Return [x, y] of the center of cell containing provided text 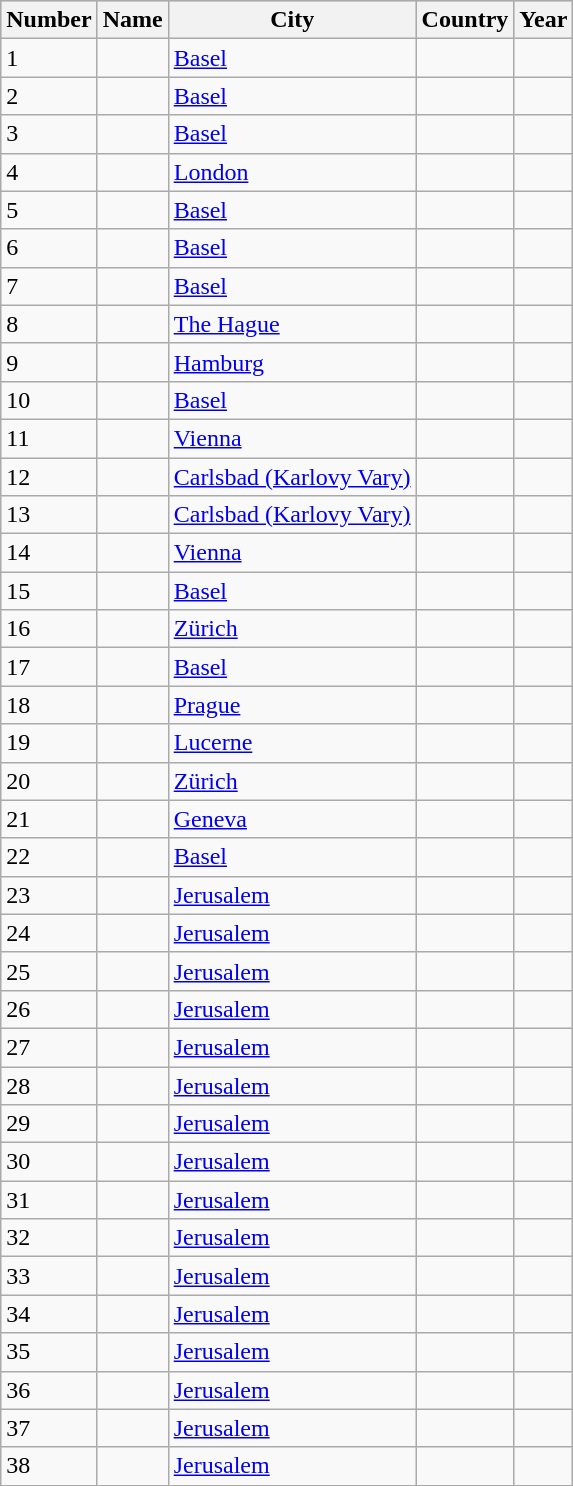
34 [49, 1314]
Hamburg [292, 362]
20 [49, 781]
23 [49, 895]
The Hague [292, 324]
30 [49, 1162]
6 [49, 248]
8 [49, 324]
25 [49, 971]
21 [49, 819]
11 [49, 438]
36 [49, 1390]
5 [49, 210]
35 [49, 1352]
9 [49, 362]
17 [49, 667]
27 [49, 1047]
24 [49, 933]
38 [49, 1466]
31 [49, 1200]
Lucerne [292, 743]
29 [49, 1124]
22 [49, 857]
Country [465, 20]
18 [49, 705]
Year [544, 20]
37 [49, 1428]
32 [49, 1238]
Number [49, 20]
19 [49, 743]
33 [49, 1276]
Prague [292, 705]
Geneva [292, 819]
3 [49, 134]
28 [49, 1085]
12 [49, 477]
1 [49, 58]
4 [49, 172]
Name [132, 20]
15 [49, 591]
City [292, 20]
16 [49, 629]
13 [49, 515]
London [292, 172]
10 [49, 400]
7 [49, 286]
2 [49, 96]
14 [49, 553]
26 [49, 1009]
